Provide the (X, Y) coordinate of the cell's center where the given text is located.  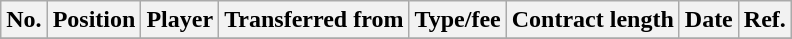
Ref. (764, 20)
Contract length (592, 20)
Position (94, 20)
No. (24, 20)
Transferred from (314, 20)
Player (180, 20)
Type/fee (458, 20)
Date (708, 20)
